Search for the cell housing the specified text and yield its (x, y) center coordinate. 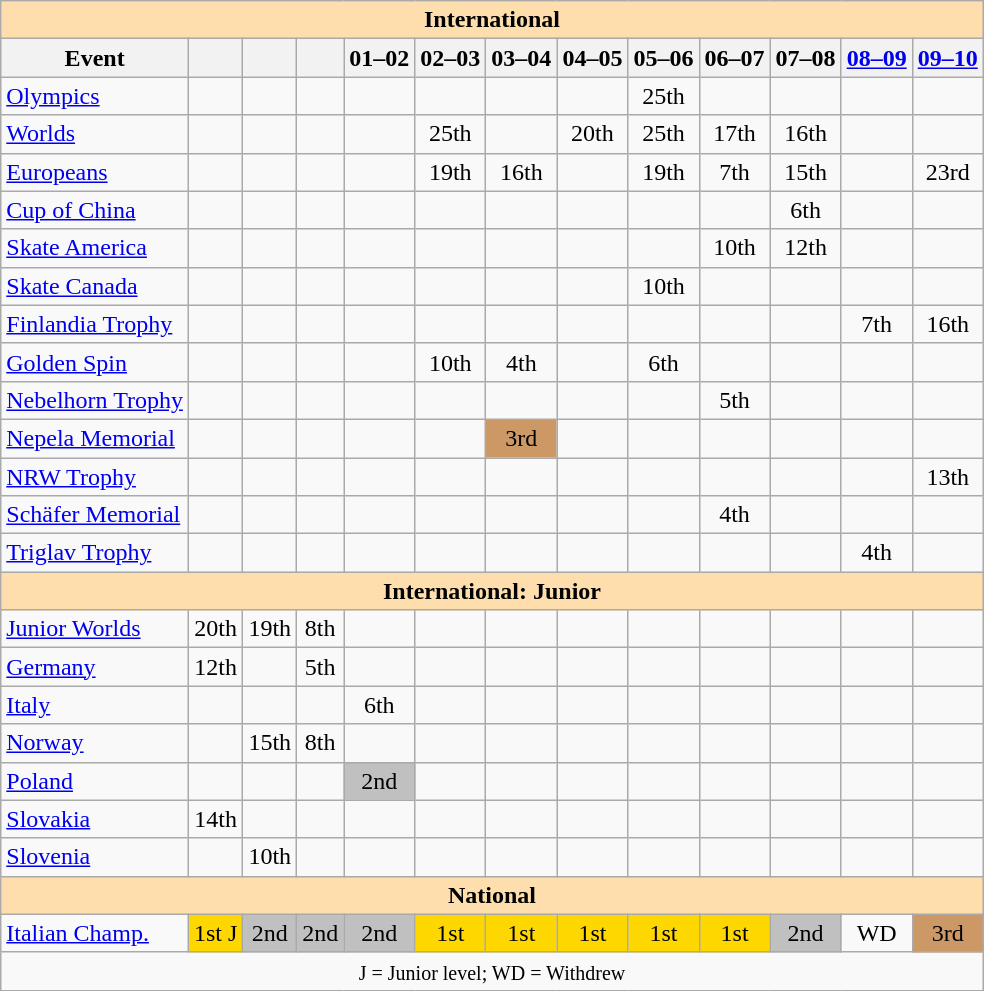
Italian Champ. (95, 933)
Schäfer Memorial (95, 515)
02–03 (450, 58)
Golden Spin (95, 362)
Norway (95, 743)
03–04 (522, 58)
01–02 (380, 58)
Olympics (95, 96)
Slovenia (95, 857)
Germany (95, 667)
23rd (948, 172)
Event (95, 58)
International (492, 20)
05–06 (664, 58)
International: Junior (492, 591)
09–10 (948, 58)
17th (734, 134)
07–08 (806, 58)
Worlds (95, 134)
04–05 (592, 58)
Slovakia (95, 819)
Nebelhorn Trophy (95, 400)
Skate America (95, 248)
Europeans (95, 172)
J = Junior level; WD = Withdrew (492, 971)
Junior Worlds (95, 629)
Poland (95, 781)
Nepela Memorial (95, 438)
06–07 (734, 58)
13th (948, 477)
Skate Canada (95, 286)
Cup of China (95, 210)
14th (215, 819)
08–09 (876, 58)
Finlandia Trophy (95, 324)
National (492, 895)
WD (876, 933)
1st J (215, 933)
NRW Trophy (95, 477)
Italy (95, 705)
Triglav Trophy (95, 553)
